Capture the cell that displays the provided text and extract its (x, y) central coordinate. 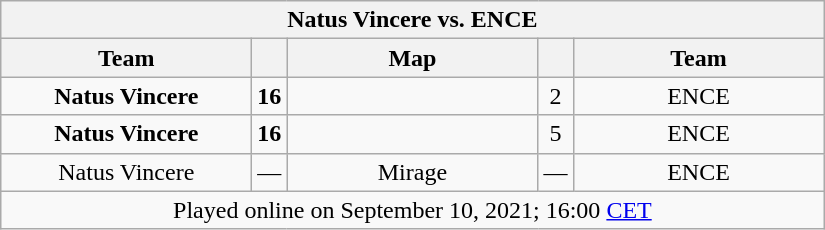
2 (556, 96)
Natus Vincere vs. ENCE (412, 20)
Map (412, 58)
Mirage (412, 172)
5 (556, 134)
Played online on September 10, 2021; 16:00 CET (412, 210)
